Provide the (X, Y) coordinate of the cell's center where the given text is located.  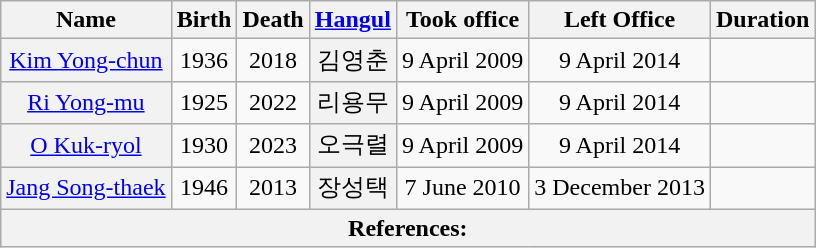
Kim Yong-chun (86, 60)
1930 (204, 146)
Duration (762, 20)
Name (86, 20)
2022 (273, 102)
Ri Yong-mu (86, 102)
Death (273, 20)
2023 (273, 146)
Left Office (620, 20)
2013 (273, 188)
2018 (273, 60)
Birth (204, 20)
7 June 2010 (462, 188)
오극렬 (352, 146)
1936 (204, 60)
O Kuk-ryol (86, 146)
1946 (204, 188)
1925 (204, 102)
Jang Song-thaek (86, 188)
김영춘 (352, 60)
3 December 2013 (620, 188)
Hangul (352, 20)
장성택 (352, 188)
References: (408, 228)
리용무 (352, 102)
Took office (462, 20)
